Provide the (X, Y) coordinate of the cell's center where the given text is located.  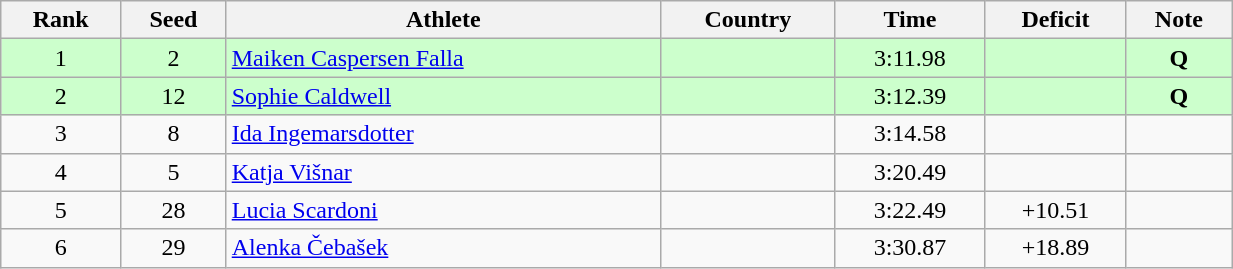
28 (174, 210)
3:12.39 (910, 96)
Time (910, 20)
Sophie Caldwell (443, 96)
3 (61, 134)
Rank (61, 20)
Note (1179, 20)
+18.89 (1056, 248)
Country (748, 20)
1 (61, 58)
3:20.49 (910, 172)
29 (174, 248)
Maiken Caspersen Falla (443, 58)
Alenka Čebašek (443, 248)
3:11.98 (910, 58)
Ida Ingemarsdotter (443, 134)
Seed (174, 20)
Deficit (1056, 20)
3:22.49 (910, 210)
4 (61, 172)
3:14.58 (910, 134)
8 (174, 134)
Lucia Scardoni (443, 210)
6 (61, 248)
Katja Višnar (443, 172)
Athlete (443, 20)
+10.51 (1056, 210)
3:30.87 (910, 248)
12 (174, 96)
